Scan for the cell matching the given text and deliver its [X, Y] coordinate at center. 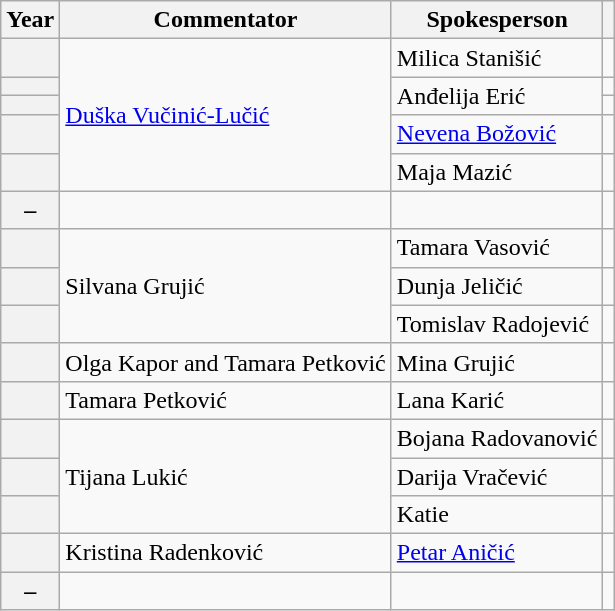
Silvana Grujić [226, 286]
Tamara Vasović [497, 248]
Katie [497, 515]
Commentator [226, 20]
Lana Karić [497, 400]
Dunja Jeličić [497, 286]
Tijana Lukić [226, 476]
Tomislav Radojević [497, 324]
Milica Stanišić [497, 58]
Spokesperson [497, 20]
Nevena Božović [497, 134]
Mina Grujić [497, 362]
Kristina Radenković [226, 553]
Bojana Radovanović [497, 438]
Anđelija Erić [497, 96]
Olga Kapor and Tamara Petković [226, 362]
Darija Vračević [497, 477]
Maja Mazić [497, 172]
Petar Aničić [497, 553]
Tamara Petković [226, 400]
Duška Vučinić-Lučić [226, 115]
Year [30, 20]
